Output the (X, Y) coordinate of the center of the cell containing the given text.  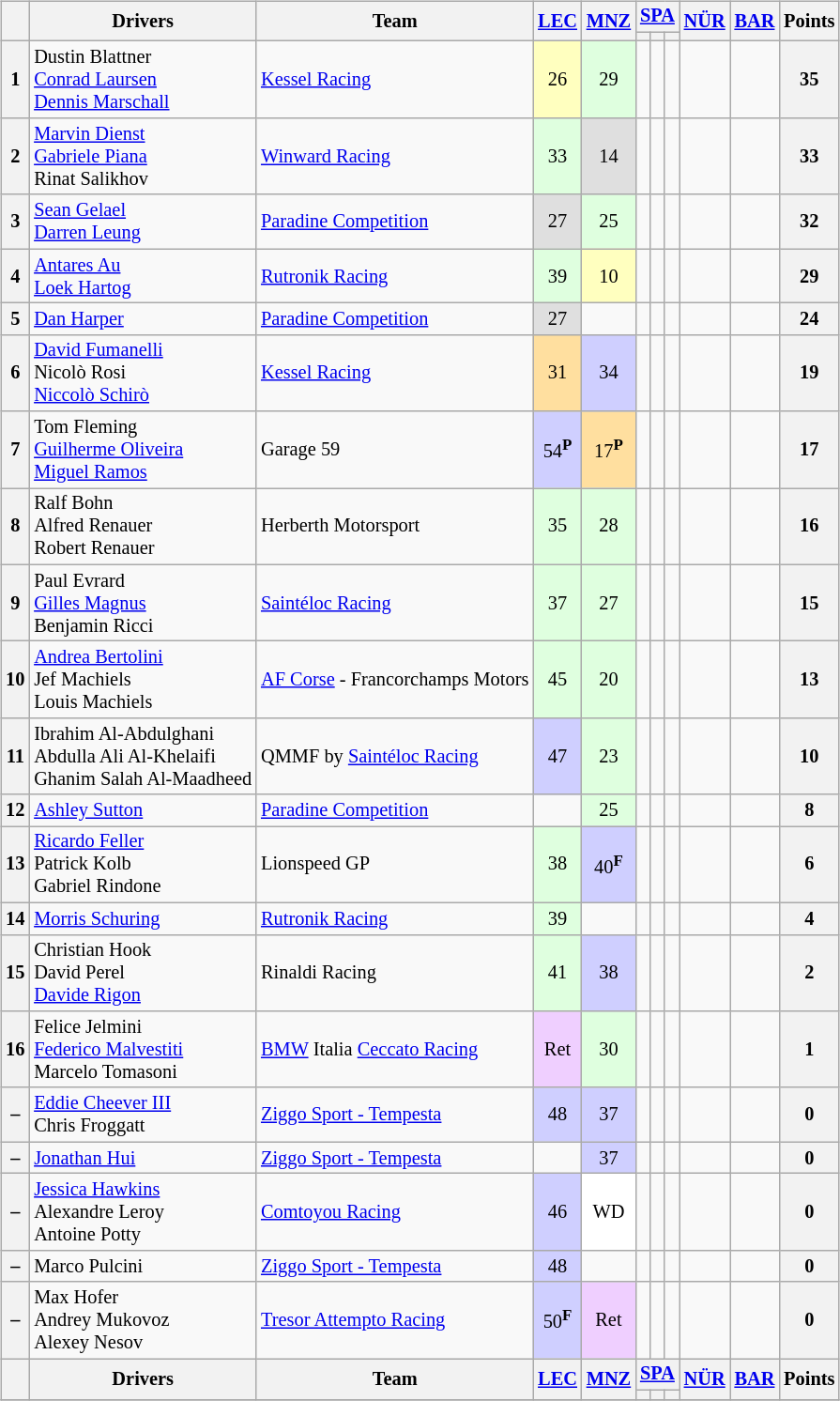
50F (557, 1320)
34 (608, 373)
Rinaldi Racing (394, 973)
3 (15, 222)
31 (557, 373)
Herberth Motorsport (394, 527)
47 (557, 757)
Ricardo Feller Patrick Kolb Gabriel Rindone (143, 865)
Comtoyou Racing (394, 1212)
Tresor Attempto Racing (394, 1320)
AF Corse - Francorchamps Motors (394, 680)
Christian Hook David Perel Davide Rigon (143, 973)
41 (557, 973)
9 (15, 603)
32 (809, 222)
Dustin Blattner Conrad Laursen Dennis Marschall (143, 80)
54P (557, 450)
Garage 59 (394, 450)
24 (809, 319)
46 (557, 1212)
Ashley Sutton (143, 810)
Lionspeed GP (394, 865)
Ibrahim Al-Abdulghani Abdulla Ali Al-Khelaifi Ghanim Salah Al-Maadheed (143, 757)
BMW Italia Ceccato Racing (394, 1050)
23 (608, 757)
28 (608, 527)
20 (608, 680)
11 (15, 757)
Tom Fleming Guilherme Oliveira Miguel Ramos (143, 450)
17 (809, 450)
12 (15, 810)
5 (15, 319)
40F (608, 865)
45 (557, 680)
Dan Harper (143, 319)
7 (15, 450)
19 (809, 373)
Antares Au Loek Hartog (143, 276)
Winward Racing (394, 157)
Ralf Bohn Alfred Renauer Robert Renauer (143, 527)
David Fumanelli Nicolò Rosi Niccolò Schirò (143, 373)
Max Hofer Andrey Mukovoz Alexey Nesov (143, 1320)
Marco Pulcini (143, 1266)
26 (557, 80)
Andrea Bertolini Jef Machiels Louis Machiels (143, 680)
Jessica Hawkins Alexandre Leroy Antoine Potty (143, 1212)
Felice Jelmini Federico Malvestiti Marcelo Tomasoni (143, 1050)
17P (608, 450)
Marvin Dienst Gabriele Piana Rinat Salikhov (143, 157)
WD (608, 1212)
Sean Gelael Darren Leung (143, 222)
30 (608, 1050)
QMMF by Saintéloc Racing (394, 757)
Saintéloc Racing (394, 603)
Morris Schuring (143, 918)
Eddie Cheever III Chris Froggatt (143, 1115)
Paul Evrard Gilles Magnus Benjamin Ricci (143, 603)
Jonathan Hui (143, 1158)
